Identify which cell holds the provided text, then report its (X, Y) central coordinate. 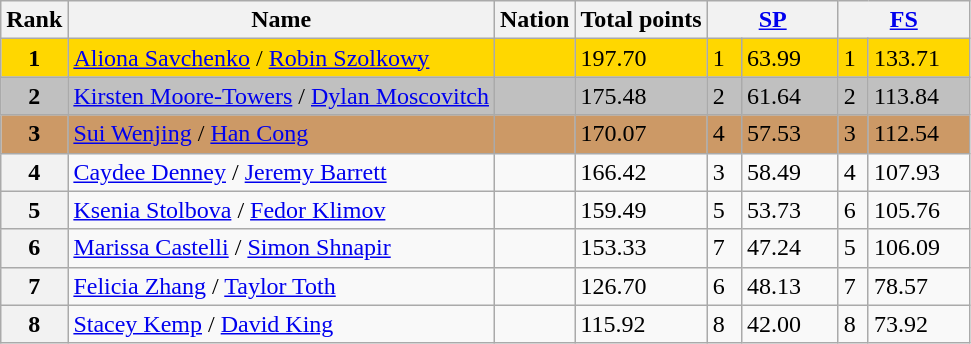
FS (904, 20)
197.70 (641, 58)
Stacey Kemp / David King (282, 324)
106.09 (918, 248)
175.48 (641, 96)
Rank (34, 20)
Kirsten Moore-Towers / Dylan Moscovitch (282, 96)
Total points (641, 20)
170.07 (641, 134)
57.53 (790, 134)
Marissa Castelli / Simon Shnapir (282, 248)
Ksenia Stolbova / Fedor Klimov (282, 210)
133.71 (918, 58)
53.73 (790, 210)
112.54 (918, 134)
153.33 (641, 248)
126.70 (641, 286)
113.84 (918, 96)
Sui Wenjing / Han Cong (282, 134)
115.92 (641, 324)
Caydee Denney / Jeremy Barrett (282, 172)
105.76 (918, 210)
73.92 (918, 324)
61.64 (790, 96)
42.00 (790, 324)
Aliona Savchenko / Robin Szolkowy (282, 58)
159.49 (641, 210)
58.49 (790, 172)
47.24 (790, 248)
78.57 (918, 286)
Felicia Zhang / Taylor Toth (282, 286)
107.93 (918, 172)
Name (282, 20)
63.99 (790, 58)
SP (772, 20)
Nation (535, 20)
48.13 (790, 286)
166.42 (641, 172)
